Return the (X, Y) coordinate for the center point of the cell that contains the specified text.  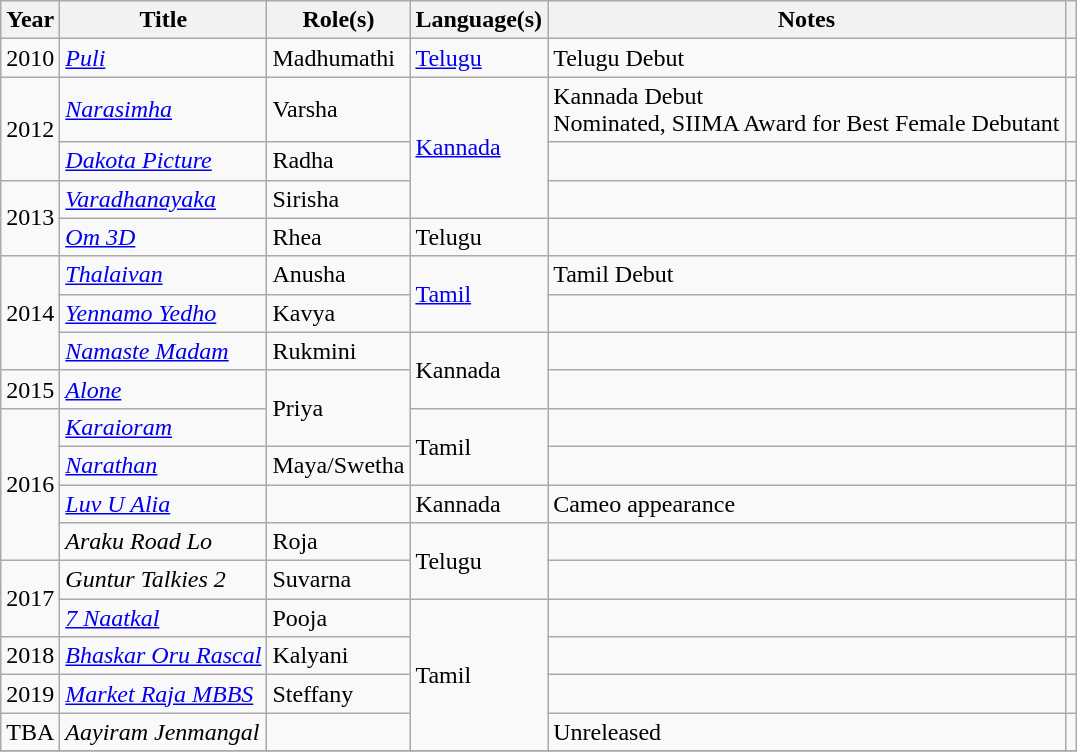
Steffany (338, 694)
2010 (30, 58)
Maya/Swetha (338, 465)
Cameo appearance (806, 503)
Year (30, 20)
Yennamo Yedho (164, 313)
Tamil Debut (806, 275)
TBA (30, 732)
Aayiram Jenmangal (164, 732)
Rhea (338, 237)
2015 (30, 389)
Kavya (338, 313)
2017 (30, 599)
Guntur Talkies 2 (164, 580)
2016 (30, 484)
Market Raja MBBS (164, 694)
Varsha (338, 110)
2013 (30, 218)
Language(s) (479, 20)
Kannada DebutNominated, SIIMA Award for Best Female Debutant (806, 110)
7 Naatkal (164, 618)
Pooja (338, 618)
Varadhanayaka (164, 199)
Notes (806, 20)
Om 3D (164, 237)
2014 (30, 313)
2012 (30, 128)
Rukmini (338, 351)
Madhumathi (338, 58)
Unreleased (806, 732)
Radha (338, 161)
Namaste Madam (164, 351)
Thalaivan (164, 275)
Narasimha (164, 110)
Bhaskar Oru Rascal (164, 656)
Roja (338, 542)
2019 (30, 694)
Priya (338, 408)
Araku Road Lo (164, 542)
2018 (30, 656)
Dakota Picture (164, 161)
Title (164, 20)
Suvarna (338, 580)
Puli (164, 58)
Luv U Alia (164, 503)
Sirisha (338, 199)
Telugu Debut (806, 58)
Anusha (338, 275)
Role(s) (338, 20)
Narathan (164, 465)
Alone (164, 389)
Kalyani (338, 656)
Karaioram (164, 427)
